Pinpoint the cell where the given text exists, returning its [x, y] midpoint coordinate. 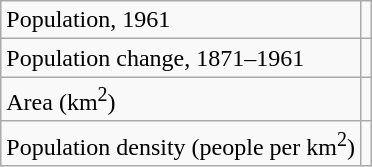
Population, 1961 [181, 20]
Area (km2) [181, 100]
Population density (people per km2) [181, 144]
Population change, 1871–1961 [181, 58]
